From the cell containing the given text, extract its center point as [X, Y] coordinate. 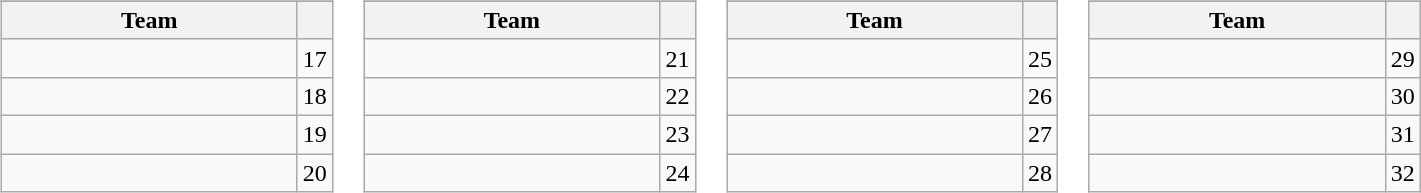
18 [314, 96]
30 [1402, 96]
17 [314, 58]
29 [1402, 58]
20 [314, 173]
31 [1402, 134]
25 [1040, 58]
28 [1040, 173]
21 [678, 58]
26 [1040, 96]
23 [678, 134]
19 [314, 134]
32 [1402, 173]
27 [1040, 134]
22 [678, 96]
24 [678, 173]
